Pinpoint the cell where the given text exists, returning its (X, Y) midpoint coordinate. 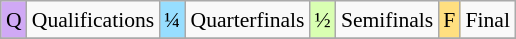
Quarterfinals (248, 20)
Final (488, 20)
F (449, 20)
½ (323, 20)
¼ (172, 20)
Qualifications (93, 20)
Semifinals (387, 20)
Q (14, 20)
